From the cell containing the given text, extract its center point as [X, Y] coordinate. 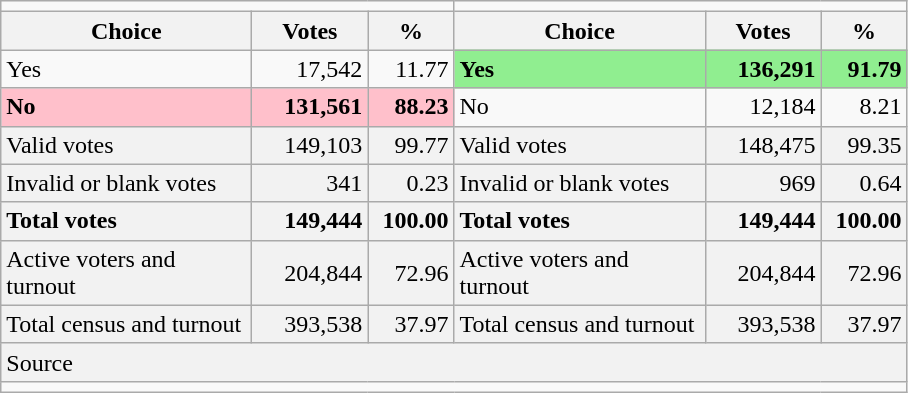
12,184 [763, 107]
148,475 [763, 145]
341 [310, 183]
99.77 [411, 145]
17,542 [310, 69]
969 [763, 183]
8.21 [864, 107]
11.77 [411, 69]
136,291 [763, 69]
131,561 [310, 107]
99.35 [864, 145]
0.23 [411, 183]
91.79 [864, 69]
149,103 [310, 145]
0.64 [864, 183]
88.23 [411, 107]
Source [454, 362]
